For the text-containing cell, return its midpoint in [X, Y] coordinate format. 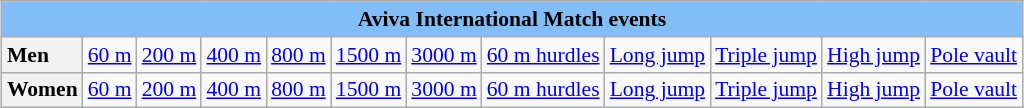
Men [42, 55]
Women [42, 90]
Aviva International Match events [512, 19]
